From the cell containing the given text, extract its center point as [x, y] coordinate. 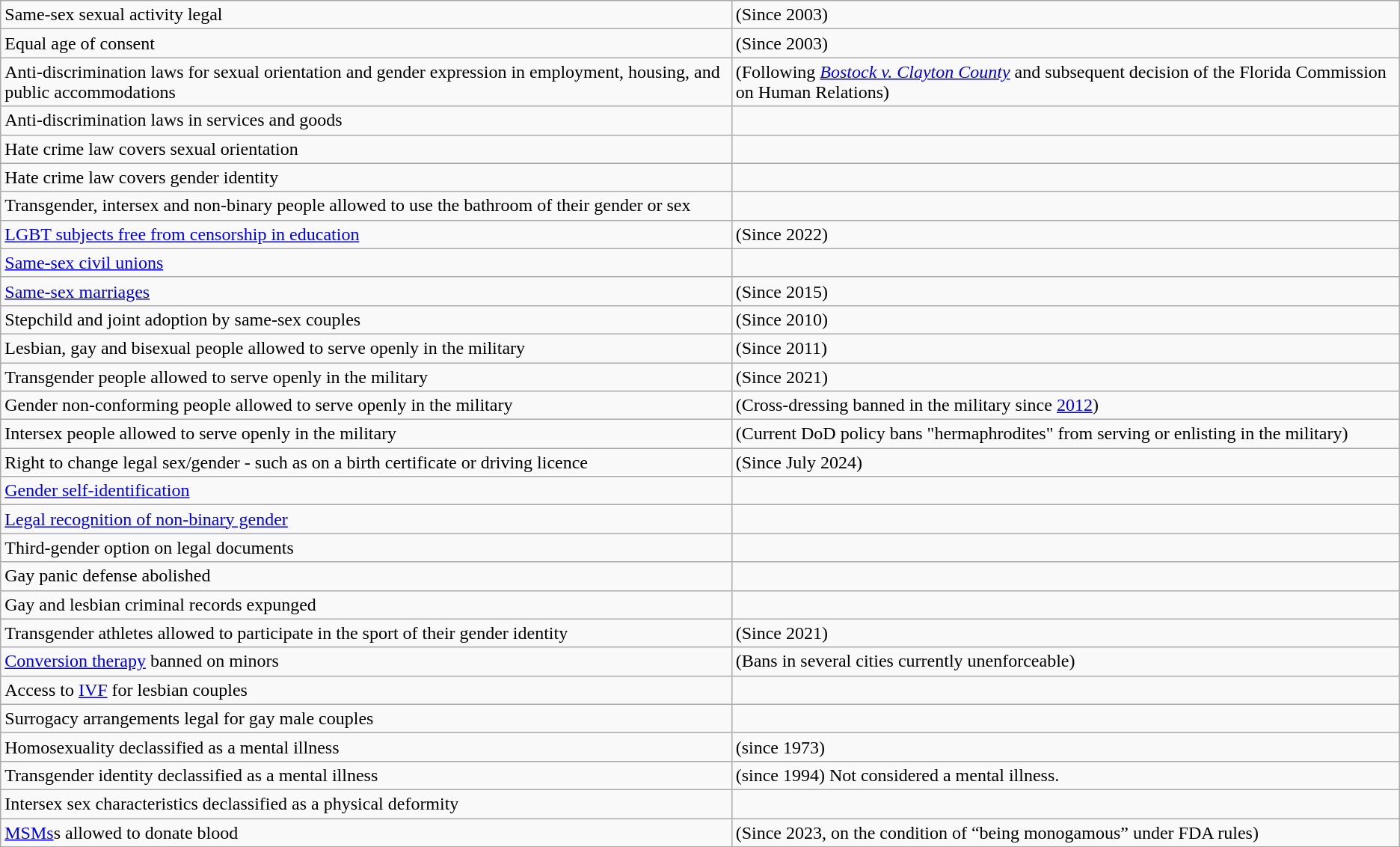
Gay and lesbian criminal records expunged [366, 605]
(Since 2011) [1065, 348]
Right to change legal sex/gender - such as on a birth certificate or driving licence [366, 462]
Hate crime law covers gender identity [366, 177]
LGBT subjects free from censorship in education [366, 234]
(Since July 2024) [1065, 462]
(Current DoD policy bans "hermaphrodites" from serving or enlisting in the military) [1065, 434]
(Bans in several cities currently unenforceable) [1065, 661]
Access to IVF for lesbian couples [366, 690]
(Since 2022) [1065, 234]
Equal age of consent [366, 43]
Anti-discrimination laws for sexual orientation and gender expression in employment, housing, and public accommodations [366, 82]
Third-gender option on legal documents [366, 548]
Stepchild and joint adoption by same-sex couples [366, 319]
Transgender identity declassified as a mental illness [366, 775]
Transgender people allowed to serve openly in the military [366, 376]
Transgender athletes allowed to participate in the sport of their gender identity [366, 633]
Transgender, intersex and non-binary people allowed to use the bathroom of their gender or sex [366, 206]
Hate crime law covers sexual orientation [366, 149]
Gay panic defense abolished [366, 576]
(Since 2015) [1065, 291]
(Since 2023, on the condition of “being monogamous” under FDA rules) [1065, 833]
Gender self-identification [366, 491]
(Since 2010) [1065, 319]
Homosexuality declassified as a mental illness [366, 747]
Legal recognition of non-binary gender [366, 519]
(Cross-dressing banned in the military since 2012) [1065, 406]
Conversion therapy banned on minors [366, 661]
MSMss allowed to donate blood [366, 833]
Surrogacy arrangements legal for gay male couples [366, 718]
(since 1973) [1065, 747]
(since 1994) Not considered a mental illness. [1065, 775]
Same-sex civil unions [366, 263]
Gender non-conforming people allowed to serve openly in the military [366, 406]
(Following Bostock v. Clayton County and subsequent decision of the Florida Commission on Human Relations) [1065, 82]
Intersex sex characteristics declassified as a physical deformity [366, 804]
Lesbian, gay and bisexual people allowed to serve openly in the military [366, 348]
Anti-discrimination laws in services and goods [366, 120]
Same-sex marriages [366, 291]
Intersex people allowed to serve openly in the military [366, 434]
Same-sex sexual activity legal [366, 15]
